Provide the [x, y] coordinate of the cell's center where the given text is located.  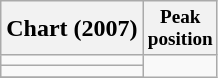
Chart (2007) [72, 28]
Peakposition [180, 28]
